Determine the (X, Y) coordinate at the center of the cell enclosing the given text.  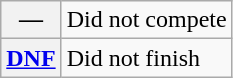
DNF (31, 58)
Did not finish (146, 58)
— (31, 20)
Did not compete (146, 20)
